Pinpoint the cell where the given text exists, returning its [x, y] midpoint coordinate. 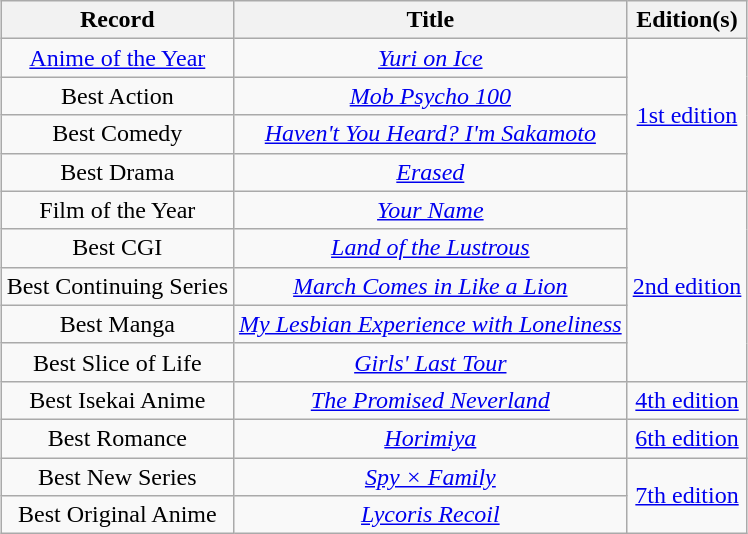
Best Romance [117, 438]
Lycoris Recoil [431, 515]
Record [117, 20]
The Promised Neverland [431, 400]
Anime of the Year [117, 58]
Mob Psycho 100 [431, 96]
Best Manga [117, 324]
Best CGI [117, 248]
Edition(s) [687, 20]
Film of the Year [117, 210]
My Lesbian Experience with Loneliness [431, 324]
Spy × Family [431, 477]
Title [431, 20]
2nd edition [687, 286]
7th edition [687, 496]
Erased [431, 172]
Girls' Last Tour [431, 362]
Best Slice of Life [117, 362]
Your Name [431, 210]
1st edition [687, 115]
Best Continuing Series [117, 286]
Best Isekai Anime [117, 400]
Haven't You Heard? I'm Sakamoto [431, 134]
6th edition [687, 438]
Land of the Lustrous [431, 248]
Horimiya [431, 438]
Yuri on Ice [431, 58]
Best Original Anime [117, 515]
March Comes in Like a Lion [431, 286]
Best Comedy [117, 134]
Best New Series [117, 477]
Best Action [117, 96]
4th edition [687, 400]
Best Drama [117, 172]
